Pinpoint the cell where the given text exists, returning its (X, Y) midpoint coordinate. 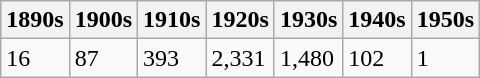
1930s (308, 20)
16 (35, 58)
1920s (240, 20)
1 (445, 58)
1910s (172, 20)
2,331 (240, 58)
1950s (445, 20)
1940s (377, 20)
1,480 (308, 58)
87 (103, 58)
393 (172, 58)
1900s (103, 20)
102 (377, 58)
1890s (35, 20)
